Search for the cell housing the specified text and yield its [x, y] center coordinate. 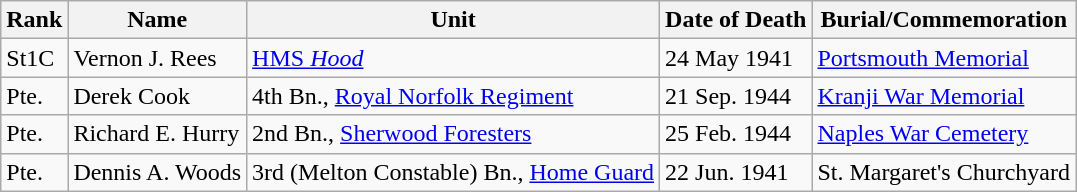
St. Margaret's Churchyard [944, 172]
Rank [34, 20]
Derek Cook [158, 96]
25 Feb. 1944 [736, 134]
Name [158, 20]
24 May 1941 [736, 58]
Burial/Commemoration [944, 20]
Naples War Cemetery [944, 134]
4th Bn., Royal Norfolk Regiment [454, 96]
Kranji War Memorial [944, 96]
HMS Hood [454, 58]
Portsmouth Memorial [944, 58]
Vernon J. Rees [158, 58]
21 Sep. 1944 [736, 96]
Date of Death [736, 20]
Richard E. Hurry [158, 134]
Dennis A. Woods [158, 172]
Unit [454, 20]
2nd Bn., Sherwood Foresters [454, 134]
3rd (Melton Constable) Bn., Home Guard [454, 172]
22 Jun. 1941 [736, 172]
St1C [34, 58]
